Search for the cell housing the specified text and yield its (x, y) center coordinate. 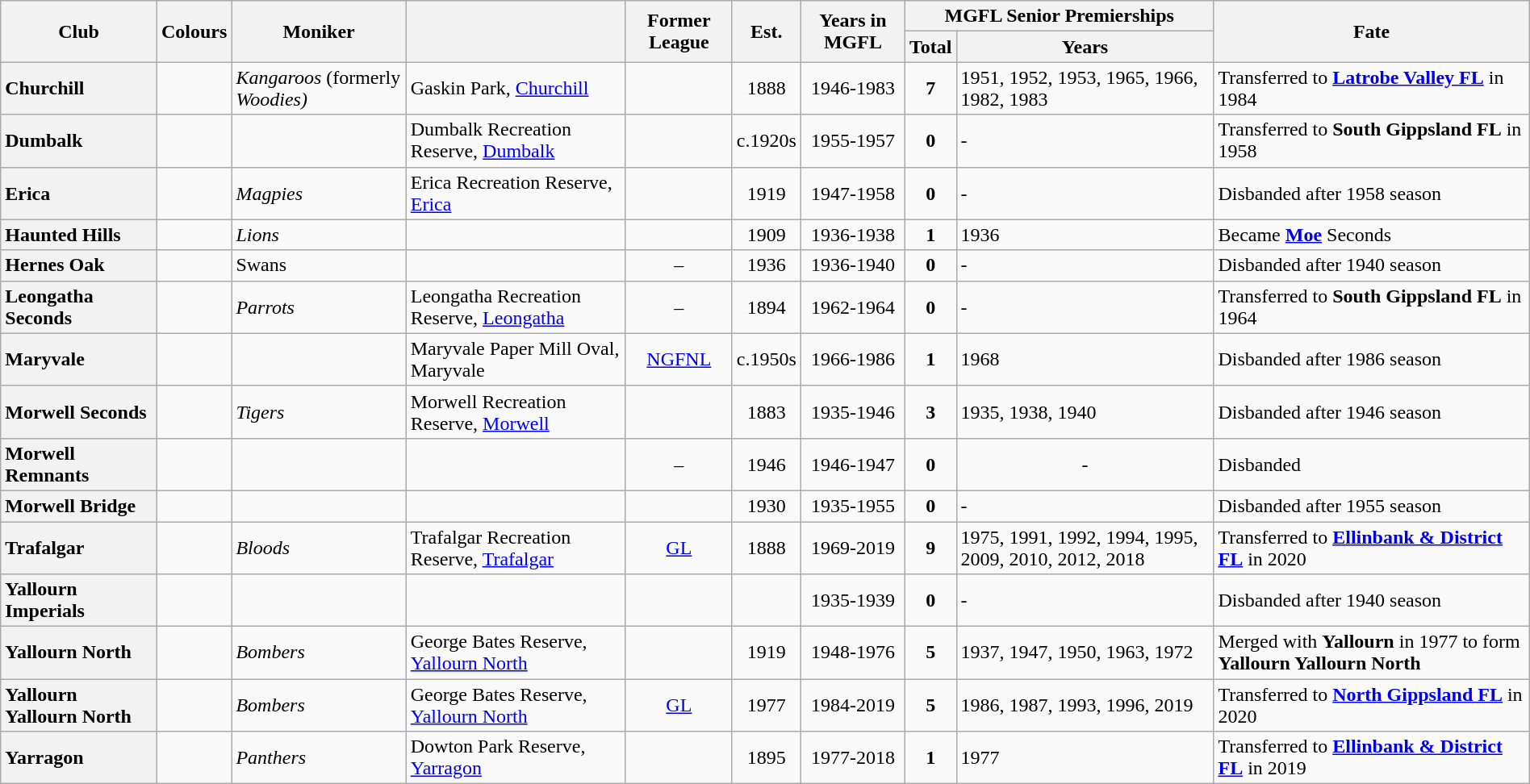
Yallourn North (79, 653)
1935-1939 (852, 600)
3 (931, 411)
1955-1957 (852, 140)
Years (1085, 47)
Gaskin Park, Churchill (516, 89)
Disbanded after 1946 season (1372, 411)
1968 (1085, 360)
Morwell Remnants (79, 465)
1936-1938 (852, 235)
1986, 1987, 1993, 1996, 2019 (1085, 705)
Haunted Hills (79, 235)
Leongatha Seconds (79, 307)
Yarragon (79, 758)
Lions (319, 235)
Panthers (319, 758)
Transferred to Ellinbank & District FL in 2020 (1372, 547)
Yallourn Imperials (79, 600)
1969-2019 (852, 547)
Est. (767, 31)
c.1950s (767, 360)
Erica (79, 194)
1935-1955 (852, 506)
1930 (767, 506)
Erica Recreation Reserve, Erica (516, 194)
Dumbalk (79, 140)
1962-1964 (852, 307)
Transferred to South Gippsland FL in 1964 (1372, 307)
Maryvale Paper Mill Oval, Maryvale (516, 360)
Trafalgar Recreation Reserve, Trafalgar (516, 547)
Parrots (319, 307)
Merged with Yallourn in 1977 to form Yallourn Yallourn North (1372, 653)
1937, 1947, 1950, 1963, 1972 (1085, 653)
1936-1940 (852, 265)
Dumbalk Recreation Reserve, Dumbalk (516, 140)
Colours (194, 31)
1894 (767, 307)
9 (931, 547)
1946-1947 (852, 465)
Became Moe Seconds (1372, 235)
Disbanded after 1955 season (1372, 506)
1984-2019 (852, 705)
1951, 1952, 1953, 1965, 1966, 1982, 1983 (1085, 89)
Leongatha Recreation Reserve, Leongatha (516, 307)
NGFNL (679, 360)
Total (931, 47)
Transferred to Ellinbank & District FL in 2019 (1372, 758)
1895 (767, 758)
Maryvale (79, 360)
Bloods (319, 547)
Transferred to North Gippsland FL in 2020 (1372, 705)
Club (79, 31)
Yallourn Yallourn North (79, 705)
Morwell Bridge (79, 506)
MGFL Senior Premierships (1060, 16)
1909 (767, 235)
Morwell Seconds (79, 411)
Moniker (319, 31)
1935-1946 (852, 411)
1946-1983 (852, 89)
Swans (319, 265)
Dowton Park Reserve, Yarragon (516, 758)
Morwell Recreation Reserve, Morwell (516, 411)
Churchill (79, 89)
7 (931, 89)
Trafalgar (79, 547)
1946 (767, 465)
Transferred to Latrobe Valley FL in 1984 (1372, 89)
1935, 1938, 1940 (1085, 411)
Hernes Oak (79, 265)
Fate (1372, 31)
Disbanded after 1958 season (1372, 194)
c.1920s (767, 140)
1966-1986 (852, 360)
Transferred to South Gippsland FL in 1958 (1372, 140)
Kangaroos (formerly Woodies) (319, 89)
Former League (679, 31)
Disbanded after 1986 season (1372, 360)
1975, 1991, 1992, 1994, 1995, 2009, 2010, 2012, 2018 (1085, 547)
1948-1976 (852, 653)
Years in MGFL (852, 31)
1977-2018 (852, 758)
Magpies (319, 194)
Disbanded (1372, 465)
Tigers (319, 411)
1947-1958 (852, 194)
1883 (767, 411)
